Return the [x, y] coordinate for the center point of the cell that contains the specified text.  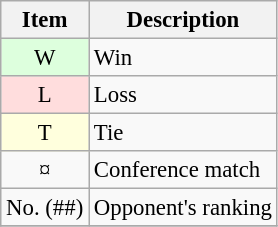
Tie [184, 133]
Win [184, 58]
¤ [45, 170]
T [45, 133]
Opponent's ranking [184, 208]
No. (##) [45, 208]
W [45, 58]
Conference match [184, 170]
Loss [184, 95]
Description [184, 20]
L [45, 95]
Item [45, 20]
